Extract the [X, Y] coordinate from the center of the cell holding the provided text.  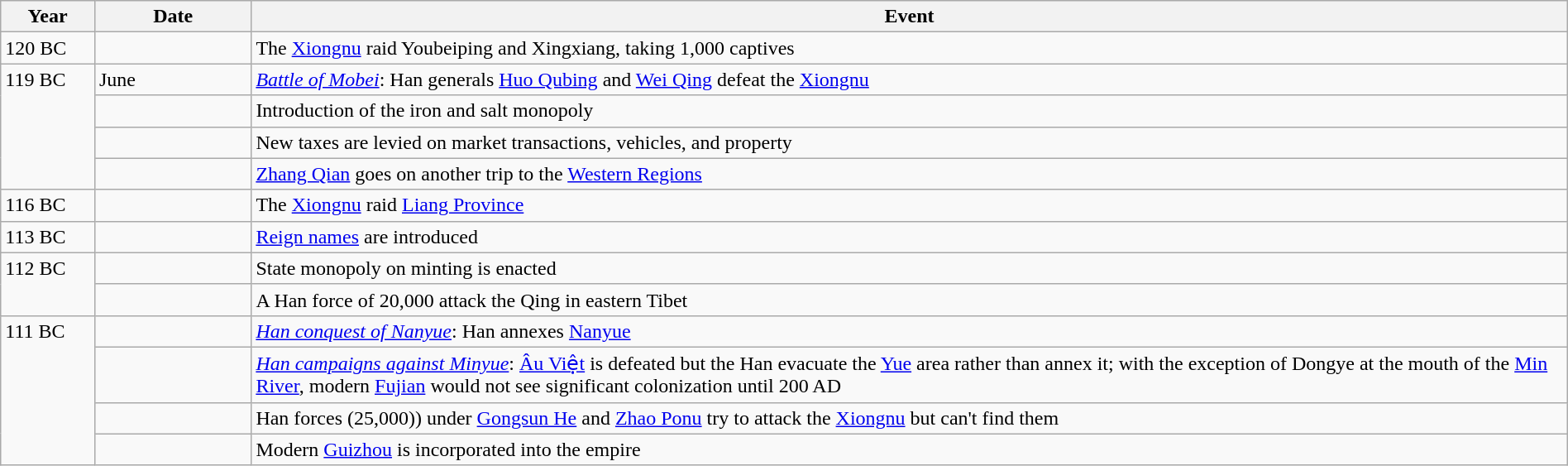
113 BC [48, 237]
Year [48, 17]
Reign names are introduced [910, 237]
111 BC [48, 391]
The Xiongnu raid Liang Province [910, 205]
June [172, 79]
116 BC [48, 205]
Han conquest of Nanyue: Han annexes Nanyue [910, 331]
119 BC [48, 127]
Zhang Qian goes on another trip to the Western Regions [910, 174]
112 BC [48, 284]
New taxes are levied on market transactions, vehicles, and property [910, 142]
120 BC [48, 48]
The Xiongnu raid Youbeiping and Xingxiang, taking 1,000 captives [910, 48]
Han forces (25,000)) under Gongsun He and Zhao Ponu try to attack the Xiongnu but can't find them [910, 418]
Battle of Mobei: Han generals Huo Qubing and Wei Qing defeat the Xiongnu [910, 79]
A Han force of 20,000 attack the Qing in eastern Tibet [910, 300]
Event [910, 17]
Date [172, 17]
Modern Guizhou is incorporated into the empire [910, 449]
Introduction of the iron and salt monopoly [910, 111]
State monopoly on minting is enacted [910, 268]
